Search for the cell housing the specified text and yield its [X, Y] center coordinate. 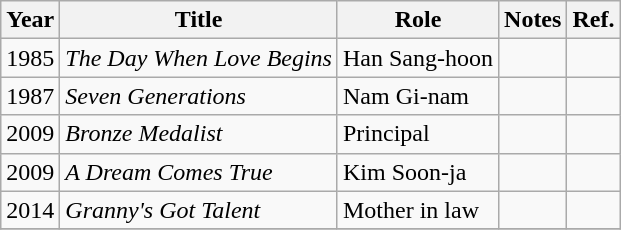
Role [418, 20]
1987 [30, 96]
Year [30, 20]
The Day When Love Begins [199, 58]
Notes [533, 20]
Han Sang-hoon [418, 58]
Ref. [594, 20]
Title [199, 20]
1985 [30, 58]
Mother in law [418, 210]
A Dream Comes True [199, 172]
Seven Generations [199, 96]
Principal [418, 134]
Bronze Medalist [199, 134]
Nam Gi-nam [418, 96]
Kim Soon-ja [418, 172]
Granny's Got Talent [199, 210]
2014 [30, 210]
